Provide the (X, Y) coordinate of the cell's center where the given text is located.  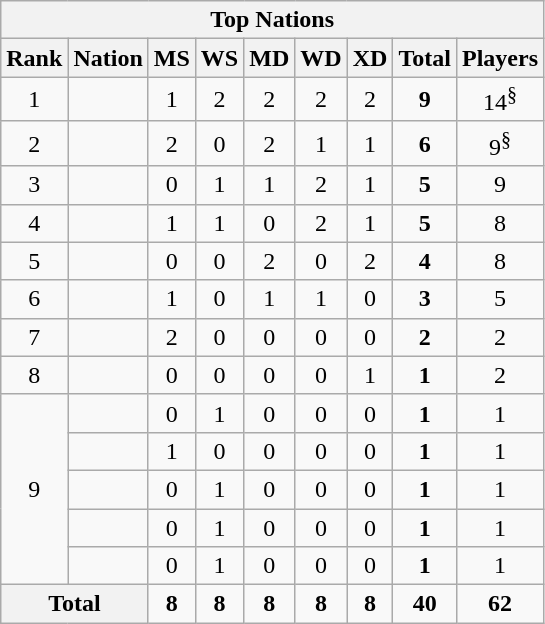
WS (219, 58)
XD (370, 58)
Nation (108, 58)
14§ (500, 100)
40 (425, 604)
62 (500, 604)
Rank (34, 58)
Top Nations (272, 20)
WD (321, 58)
MD (270, 58)
9§ (500, 144)
7 (34, 337)
MS (172, 58)
Players (500, 58)
